Detect which cell encompasses the target text, then output its (x, y) center coordinate. 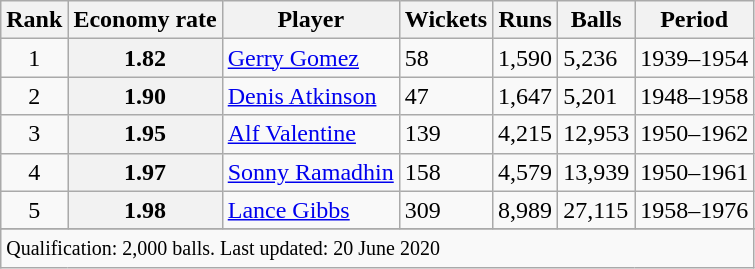
Alf Valentine (310, 134)
Wickets (446, 20)
Balls (596, 20)
58 (446, 58)
1950–1962 (694, 134)
Runs (526, 20)
139 (446, 134)
1 (34, 58)
4,215 (526, 134)
Rank (34, 20)
1950–1961 (694, 172)
Sonny Ramadhin (310, 172)
Qualification: 2,000 balls. Last updated: 20 June 2020 (378, 248)
13,939 (596, 172)
4,579 (526, 172)
5,236 (596, 58)
1948–1958 (694, 96)
3 (34, 134)
1939–1954 (694, 58)
Lance Gibbs (310, 210)
12,953 (596, 134)
5 (34, 210)
Player (310, 20)
1,647 (526, 96)
47 (446, 96)
1958–1976 (694, 210)
1.97 (145, 172)
1.95 (145, 134)
5,201 (596, 96)
2 (34, 96)
1.82 (145, 58)
Denis Atkinson (310, 96)
Economy rate (145, 20)
Period (694, 20)
158 (446, 172)
4 (34, 172)
1.98 (145, 210)
1,590 (526, 58)
8,989 (526, 210)
Gerry Gomez (310, 58)
1.90 (145, 96)
27,115 (596, 210)
309 (446, 210)
